Search for the cell housing the specified text and yield its [X, Y] center coordinate. 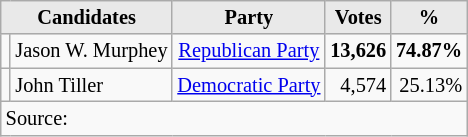
% [429, 17]
13,626 [358, 51]
Jason W. Murphey [91, 51]
Source: [234, 118]
John Tiller [91, 85]
25.13% [429, 85]
4,574 [358, 85]
Party [248, 17]
Republican Party [248, 51]
74.87% [429, 51]
Votes [358, 17]
Democratic Party [248, 85]
Candidates [87, 17]
